Locate the cell with the specified text and output its (X, Y) center coordinate. 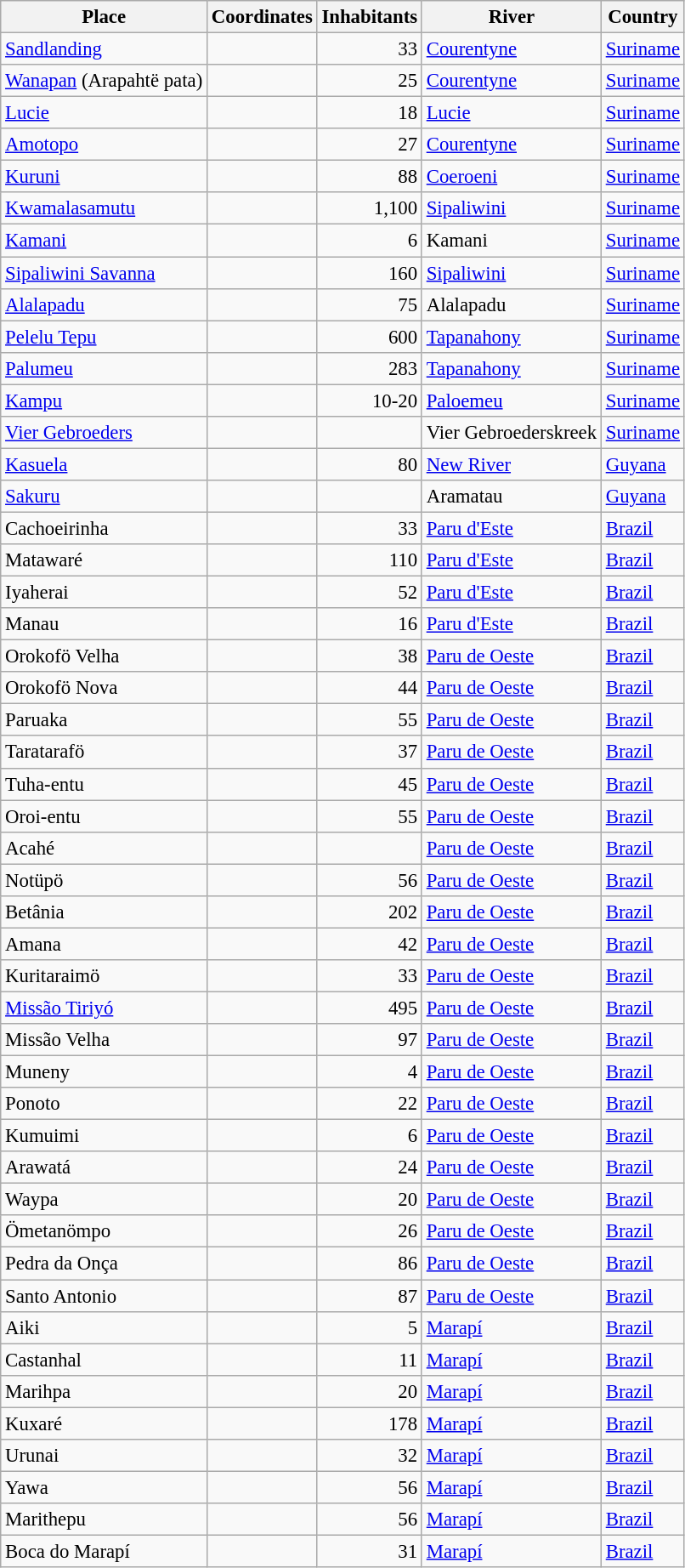
80 (369, 464)
97 (369, 1040)
Kumuimi (104, 1136)
Aramatau (512, 497)
Kampu (104, 401)
1,100 (369, 208)
Kuritaraimö (104, 976)
Iyaherai (104, 593)
Oroi-entu (104, 816)
32 (369, 1456)
Palumeu (104, 368)
202 (369, 912)
Ponoto (104, 1104)
Notüpö (104, 880)
River (512, 17)
Santo Antonio (104, 1296)
Ömetanömpo (104, 1232)
Taratarafö (104, 753)
Paruaka (104, 720)
495 (369, 1008)
37 (369, 753)
5 (369, 1327)
New River (512, 464)
Kasuela (104, 464)
Pedra da Onça (104, 1264)
Vier Gebroeders (104, 433)
Sakuru (104, 497)
Sipaliwini Savanna (104, 273)
18 (369, 113)
Place (104, 17)
Urunai (104, 1456)
160 (369, 273)
88 (369, 177)
Wanapan (Arapahtë pata) (104, 81)
45 (369, 784)
Coordinates (263, 17)
Amotopo (104, 145)
Tuha-entu (104, 784)
38 (369, 656)
178 (369, 1423)
Pelelu Tepu (104, 337)
Paloemeu (512, 401)
52 (369, 593)
Castanhal (104, 1360)
Aiki (104, 1327)
27 (369, 145)
Betânia (104, 912)
Boca do Marapí (104, 1551)
Kwamalasamutu (104, 208)
Matawaré (104, 560)
Sandlanding (104, 49)
31 (369, 1551)
110 (369, 560)
Yawa (104, 1487)
75 (369, 304)
42 (369, 944)
Kuxaré (104, 1423)
Muneny (104, 1072)
11 (369, 1360)
4 (369, 1072)
44 (369, 688)
Cachoeirinha (104, 528)
26 (369, 1232)
Manau (104, 624)
Inhabitants (369, 17)
Kuruni (104, 177)
Orokofö Nova (104, 688)
Orokofö Velha (104, 656)
Arawatá (104, 1167)
Missão Tiriyó (104, 1008)
Marihpa (104, 1391)
283 (369, 368)
600 (369, 337)
Amana (104, 944)
Missão Velha (104, 1040)
Acahé (104, 848)
Coeroeni (512, 177)
Vier Gebroederskreek (512, 433)
25 (369, 81)
Waypa (104, 1200)
87 (369, 1296)
Country (643, 17)
86 (369, 1264)
16 (369, 624)
10-20 (369, 401)
24 (369, 1167)
22 (369, 1104)
Marithepu (104, 1520)
